Provide the (X, Y) coordinate of the cell's center where the given text is located.  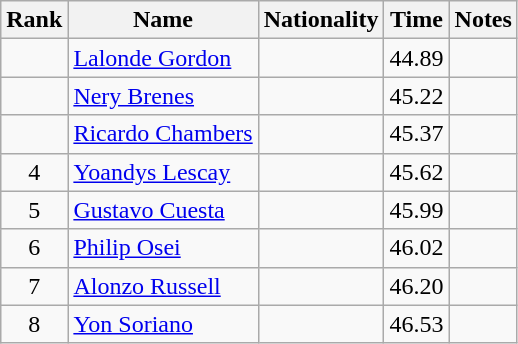
Lalonde Gordon (163, 58)
6 (34, 248)
Nationality (321, 20)
44.89 (416, 58)
Gustavo Cuesta (163, 210)
7 (34, 286)
Name (163, 20)
46.53 (416, 324)
Yoandys Lescay (163, 172)
Yon Soriano (163, 324)
Philip Osei (163, 248)
46.02 (416, 248)
5 (34, 210)
Time (416, 20)
8 (34, 324)
Notes (483, 20)
4 (34, 172)
45.37 (416, 134)
Nery Brenes (163, 96)
Rank (34, 20)
Ricardo Chambers (163, 134)
46.20 (416, 286)
45.62 (416, 172)
45.99 (416, 210)
Alonzo Russell (163, 286)
45.22 (416, 96)
